Capture the cell that displays the provided text and extract its [x, y] central coordinate. 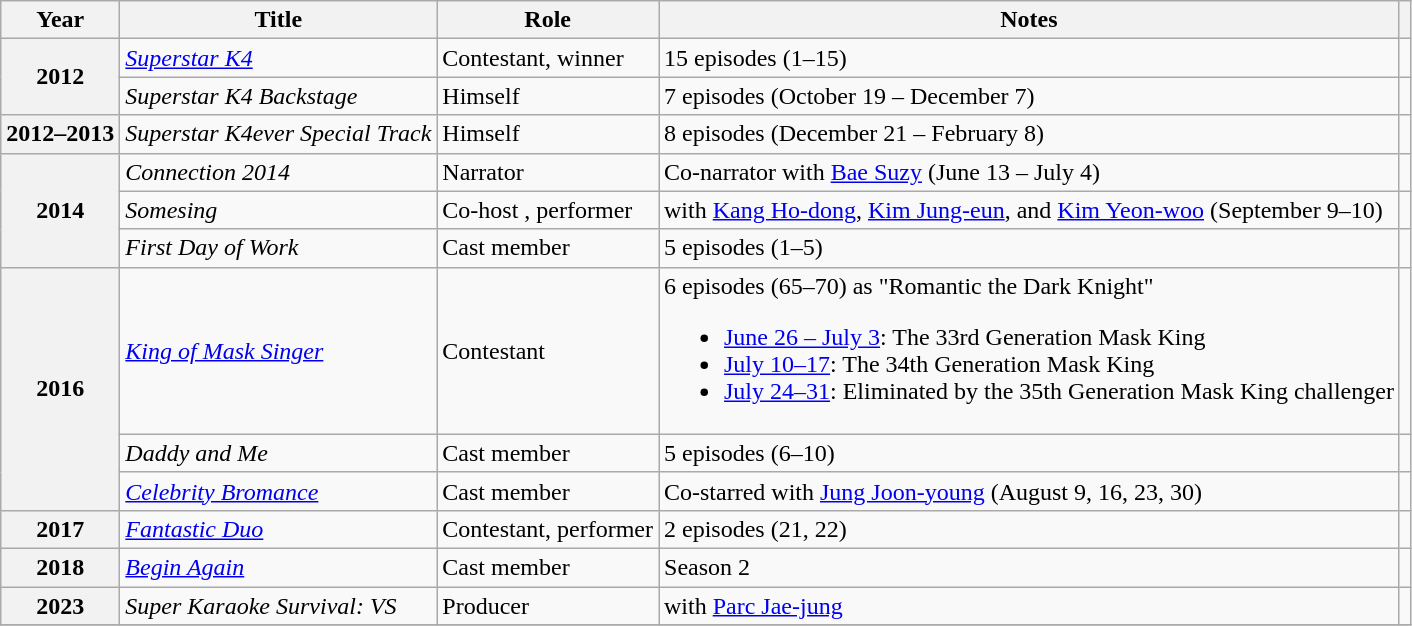
8 episodes (December 21 – February 8) [1028, 134]
Begin Again [278, 567]
2012 [60, 77]
with Parc Jae-jung [1028, 605]
2023 [60, 605]
Super Karaoke Survival: VS [278, 605]
2 episodes (21, 22) [1028, 529]
15 episodes (1–15) [1028, 58]
Narrator [548, 172]
Superstar K4 [278, 58]
Contestant, winner [548, 58]
Notes [1028, 20]
King of Mask Singer [278, 350]
5 episodes (6–10) [1028, 453]
Connection 2014 [278, 172]
7 episodes (October 19 – December 7) [1028, 96]
2012–2013 [60, 134]
Contestant, performer [548, 529]
Superstar K4 Backstage [278, 96]
Celebrity Bromance [278, 491]
Season 2 [1028, 567]
Year [60, 20]
2017 [60, 529]
Fantastic Duo [278, 529]
Title [278, 20]
with Kang Ho-dong, Kim Jung-eun, and Kim Yeon-woo (September 9–10) [1028, 210]
Co-host , performer [548, 210]
Superstar K4ever Special Track [278, 134]
First Day of Work [278, 248]
Daddy and Me [278, 453]
5 episodes (1–5) [1028, 248]
Producer [548, 605]
Co-starred with Jung Joon-young (August 9, 16, 23, 30) [1028, 491]
Contestant [548, 350]
2016 [60, 388]
Co-narrator with Bae Suzy (June 13 – July 4) [1028, 172]
2014 [60, 210]
Role [548, 20]
Somesing [278, 210]
2018 [60, 567]
